Extract the [x, y] coordinate from the center of the cell holding the provided text.  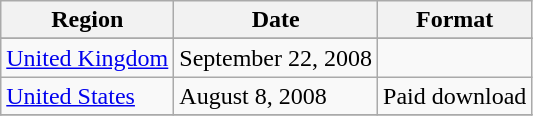
Date [276, 20]
Paid download [455, 96]
September 22, 2008 [276, 58]
United States [88, 96]
Region [88, 20]
United Kingdom [88, 58]
Format [455, 20]
August 8, 2008 [276, 96]
